Find where the given text appears and provide that cell's center as [x, y] coordinate. 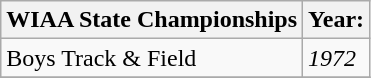
Boys Track & Field [152, 58]
Year: [336, 20]
1972 [336, 58]
WIAA State Championships [152, 20]
